For the text-containing cell, return its midpoint in [x, y] coordinate format. 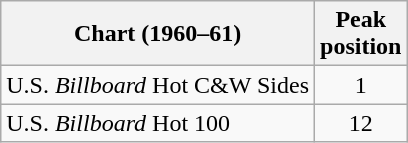
1 [361, 85]
U.S. Billboard Hot C&W Sides [158, 85]
Peakposition [361, 34]
Chart (1960–61) [158, 34]
U.S. Billboard Hot 100 [158, 123]
12 [361, 123]
